Find where the given text appears and provide that cell's center as (x, y) coordinate. 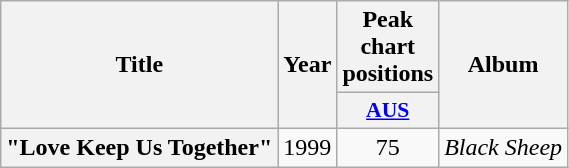
"Love Keep Us Together" (140, 147)
Year (308, 65)
AUS (388, 111)
1999 (308, 147)
Peak chart positions (388, 47)
Title (140, 65)
Album (504, 65)
Black Sheep (504, 147)
75 (388, 147)
